Identify which cell holds the provided text, then report its [x, y] central coordinate. 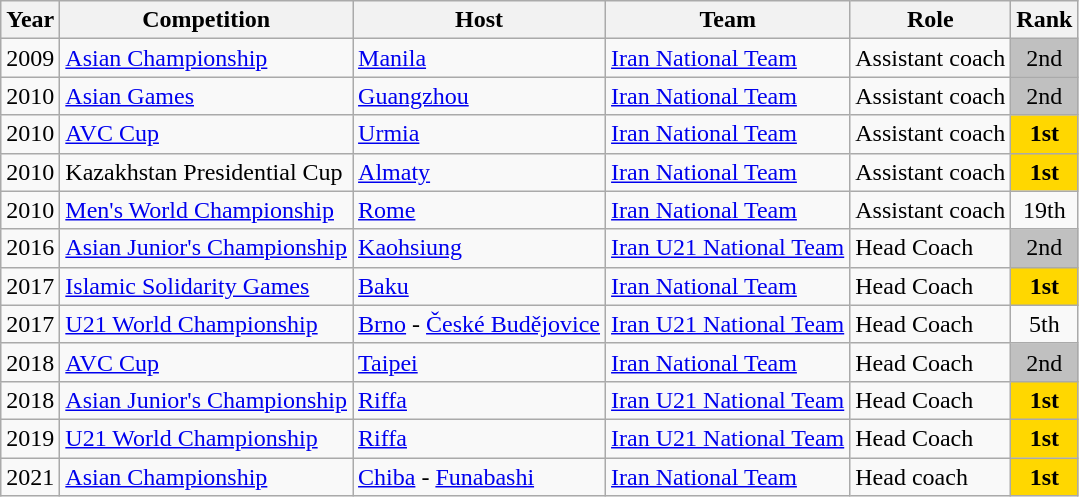
Team [728, 20]
Role [930, 20]
2016 [30, 248]
Kazakhstan Presidential Cup [206, 172]
19th [1044, 210]
Men's World Championship [206, 210]
Head coach [930, 477]
Guangzhou [480, 96]
Competition [206, 20]
Host [480, 20]
Manila [480, 58]
5th [1044, 324]
Chiba - Funabashi [480, 477]
Islamic Solidarity Games [206, 286]
Urmia [480, 134]
Rome [480, 210]
2019 [30, 438]
Kaohsiung [480, 248]
Rank [1044, 20]
2021 [30, 477]
Brno - České Budějovice [480, 324]
Baku [480, 286]
Year [30, 20]
2009 [30, 58]
Taipei [480, 362]
Asian Games [206, 96]
Almaty [480, 172]
